Determine the [X, Y] coordinate at the center of the cell enclosing the given text.  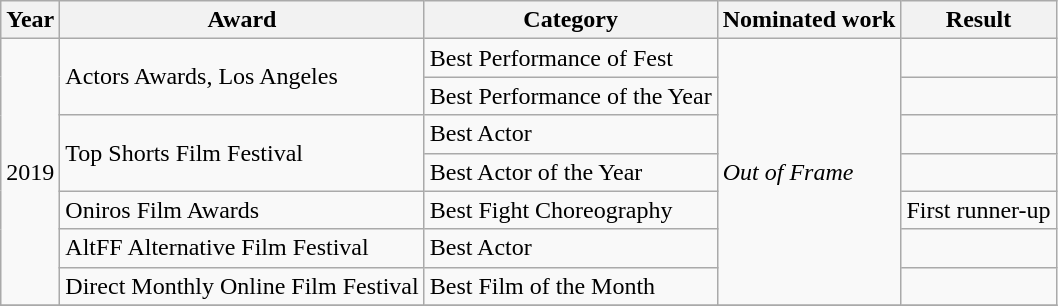
Category [570, 20]
Year [30, 20]
First runner-up [978, 210]
Oniros Film Awards [242, 210]
Result [978, 20]
Out of Frame [809, 172]
Actors Awards, Los Angeles [242, 77]
Best Performance of Fest [570, 58]
Direct Monthly Online Film Festival [242, 286]
Best Performance of the Year [570, 96]
Best Actor of the Year [570, 172]
2019 [30, 172]
Award [242, 20]
Nominated work [809, 20]
Best Fight Choreography [570, 210]
Best Film of the Month [570, 286]
Top Shorts Film Festival [242, 153]
AltFF Alternative Film Festival [242, 248]
